Pinpoint the cell where the given text exists, returning its (x, y) midpoint coordinate. 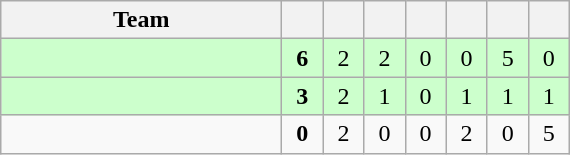
Team (142, 20)
6 (302, 58)
3 (302, 96)
